Pinpoint the cell where the given text exists, returning its [X, Y] midpoint coordinate. 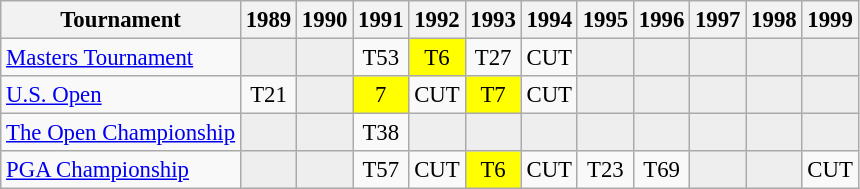
1990 [325, 20]
1992 [437, 20]
Masters Tournament [121, 58]
T53 [381, 58]
1995 [605, 20]
T21 [268, 95]
T38 [381, 133]
7 [381, 95]
T27 [493, 58]
Tournament [121, 20]
T23 [605, 170]
U.S. Open [121, 95]
1989 [268, 20]
1996 [661, 20]
T57 [381, 170]
T7 [493, 95]
1994 [549, 20]
1997 [718, 20]
1998 [774, 20]
1993 [493, 20]
1991 [381, 20]
The Open Championship [121, 133]
T69 [661, 170]
PGA Championship [121, 170]
1999 [830, 20]
